For the text-containing cell, return its midpoint in (x, y) coordinate format. 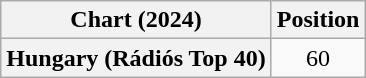
Chart (2024) (136, 20)
60 (318, 58)
Position (318, 20)
Hungary (Rádiós Top 40) (136, 58)
